Pinpoint the cell where the given text exists, returning its (X, Y) midpoint coordinate. 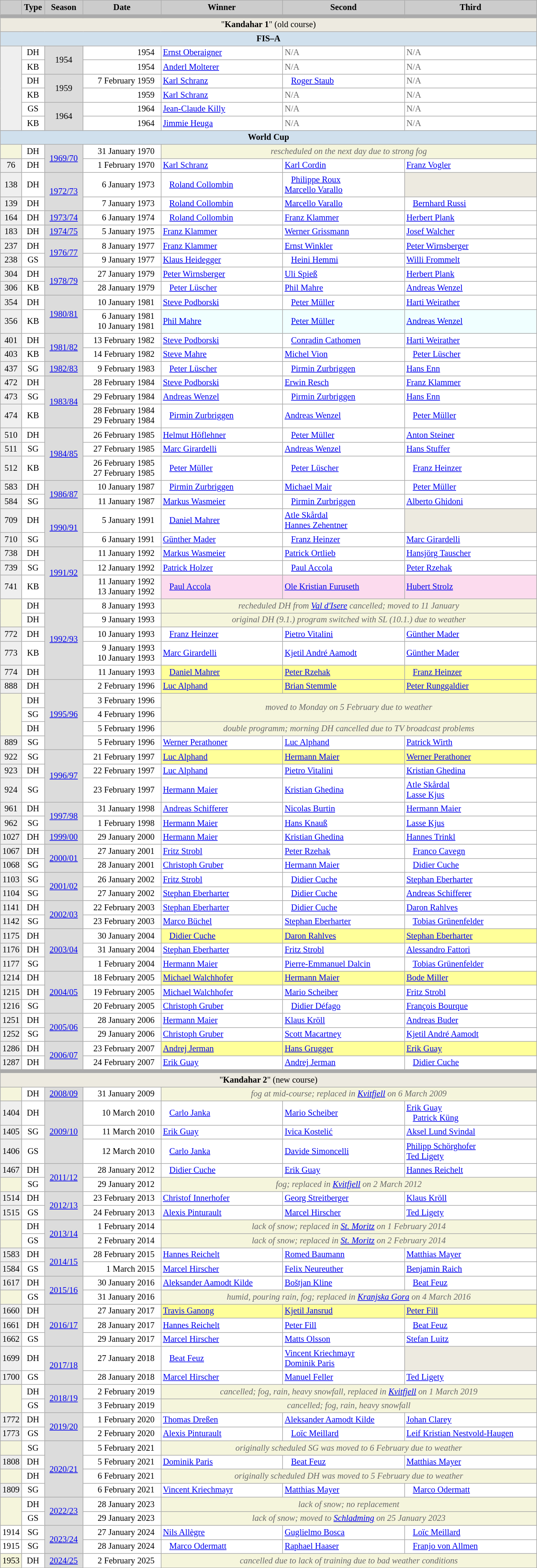
1990/91 (63, 528)
923 (11, 771)
21 February 1997 (122, 757)
11 March 2010 (122, 1132)
28 January 2012 (122, 1170)
7 January 1973 (122, 204)
306 (11, 288)
Patrick Ortlieb (343, 553)
Peter Runggaldier (471, 686)
26 February 1985 (122, 435)
Hans Knauß (343, 823)
28 January 2006 (122, 1020)
1216 (11, 1006)
Felix Neureuther (343, 1269)
Alessandro Fattori (471, 950)
Dominik Paris (222, 1462)
Date (122, 8)
Philippe Roux Marcello Varallo (343, 184)
304 (11, 274)
31 January 2004 (122, 950)
28 February 1984 29 February 1984 (122, 416)
1406 (11, 1151)
2023/24 (63, 1539)
11 January 1992 (122, 553)
4 February 1996 (122, 715)
27 February 1985 (122, 449)
François Bourque (471, 1006)
"Kandahar 2" (new course) (269, 1079)
Michael Mair (343, 487)
437 (11, 369)
10 January 1981 (122, 302)
2 February 2025 (122, 1560)
Andreas Buder (471, 1020)
5 January 1975 (122, 232)
29 January 2012 (122, 1184)
1980/81 (63, 314)
Vincent Kriechmayr Dominik Paris (343, 1358)
Bode Miller (471, 978)
double programm; morning DH cancelled due to TV broadcast problems (349, 728)
237 (11, 246)
humid, pouring rain, fog; replaced in Kranjska Gora on 4 March 2016 (349, 1297)
Jean-Claude Killy (222, 109)
1068 (11, 865)
23 February 2007 (122, 1048)
31 January 2009 (122, 1094)
Karl Cordin (343, 165)
6 January 1974 (122, 217)
511 (11, 449)
2015/16 (63, 1290)
512 (11, 468)
18 February 2005 (122, 978)
28 February 1984 (122, 383)
lack of snow; replaced in St. Moritz on 2 February 2014 (349, 1241)
Patrick Wirth (471, 742)
889 (11, 742)
772 (11, 634)
2022/23 (63, 1511)
2 February 2014 (122, 1241)
19 February 2005 (122, 992)
Anton Steiner (471, 435)
922 (11, 757)
Anderl Molterer (222, 67)
1700 (11, 1377)
Alberto Ghidoni (471, 501)
"Kandahar 1" (old course) (269, 24)
11 January 1992 13 January 1992 (122, 587)
2014/15 (63, 1262)
739 (11, 568)
cancelled; fog, rain, heavy snowfall (349, 1406)
originally scheduled DH was moved to 5 February due to weather (349, 1476)
Nils Allègre (222, 1532)
1996/97 (63, 775)
1974/75 (63, 232)
2000/01 (63, 858)
961 (11, 809)
1514 (11, 1198)
Atle Skårdal Lasse Kjus (471, 790)
26 January 2002 (122, 879)
1142 (11, 922)
FIS–A (269, 39)
originally scheduled SG was moved to 6 February due to weather (349, 1448)
1 February 2014 (122, 1227)
Kjetil Jansrud (343, 1311)
Erwin Resch (343, 383)
Ernst Winkler (343, 246)
1999/00 (63, 837)
774 (11, 672)
Hans Grugger (343, 1048)
31 January 2016 (122, 1297)
24 February 2007 (122, 1063)
9 January 1993 (122, 620)
1103 (11, 879)
30 January 2004 (122, 936)
1 February 2020 (122, 1419)
10 March 2010 (122, 1113)
Scott Macartney (343, 1034)
12 March 2010 (122, 1151)
Pierre-Emmanuel Dalcin (343, 964)
2019/20 (63, 1427)
27 January 1979 (122, 274)
1467 (11, 1170)
fog; replaced in Kvitfjell on 2 March 2012 (349, 1184)
1983/84 (63, 401)
Leif Kristian Nestvold-Haugen (471, 1434)
Roger Staub (343, 81)
29 January 2023 (122, 1518)
28 January 2024 (122, 1546)
Thomas Dreßen (222, 1419)
Benjamin Raich (471, 1269)
1141 (11, 908)
13 February 1982 (122, 340)
Brian Stemmle (343, 686)
1405 (11, 1132)
2018/19 (63, 1399)
26 February 1985 27 February 1985 (122, 468)
29 January 2017 (122, 1339)
1973/74 (63, 217)
1287 (11, 1063)
Second (343, 8)
Ernst Oberaigner (222, 53)
23 February 2003 (122, 922)
1 February 2004 (122, 964)
Erik Guay Patrick Küng (471, 1113)
27 January 2001 (122, 851)
8 January 1977 (122, 246)
1808 (11, 1462)
Didier Défago (343, 1006)
Uli Spieß (343, 274)
29 February 1984 (122, 397)
1995/96 (63, 715)
6 January 1981 10 January 1981 (122, 321)
10 January 1987 (122, 487)
138 (11, 184)
World Cup (269, 137)
3 February 2019 (122, 1406)
31 January 1998 (122, 809)
888 (11, 686)
Atle Skårdal Hannes Zehentner (343, 520)
2004/05 (63, 992)
1215 (11, 992)
1027 (11, 837)
5 January 1991 (122, 520)
1773 (11, 1434)
472 (11, 383)
2005/06 (63, 1028)
1660 (11, 1311)
2017/18 (63, 1366)
2003/04 (63, 950)
1992/93 (63, 639)
Franco Cavegn (471, 851)
1584 (11, 1269)
moved to Monday on 5 February due to weather (349, 707)
Winner (222, 8)
cancelled; fog, rain, heavy snowfall, replaced in Kvitfjell on 1 March 2019 (349, 1391)
Romed Baumann (343, 1255)
Patrick Holzer (222, 568)
183 (11, 232)
6 January 1991 (122, 540)
28 January 2018 (122, 1377)
510 (11, 435)
1772 (11, 1419)
Josef Walcher (471, 232)
Klaus Heidegger (222, 260)
354 (11, 302)
11 January 1993 (122, 672)
lack of snow; replaced in St. Moritz on 1 February 2014 (349, 1227)
Hannes Trinkl (471, 837)
Stefan Luitz (471, 1339)
Franz Vogler (471, 165)
Johan Clarey (471, 1419)
9 January 1977 (122, 260)
403 (11, 354)
1976/77 (63, 253)
1177 (11, 964)
Heini Hemmi (343, 260)
584 (11, 501)
Matts Olsson (343, 1339)
Steve Mahre (222, 354)
2002/03 (63, 915)
401 (11, 340)
1214 (11, 978)
1515 (11, 1212)
Third (471, 8)
14 February 1982 (122, 354)
1997/98 (63, 816)
356 (11, 321)
773 (11, 653)
Ole Kristian Furuseth (343, 587)
2011/12 (63, 1177)
Nicolas Burtin (343, 809)
Marcello Varallo (343, 204)
474 (11, 416)
28 January 1979 (122, 288)
2001/02 (63, 886)
1981/82 (63, 347)
1 February 1970 (122, 165)
139 (11, 204)
1104 (11, 894)
Ivica Kostelić (343, 1132)
583 (11, 487)
27 January 2024 (122, 1532)
1404 (11, 1113)
Conradin Cathomen (343, 340)
1982/83 (63, 369)
Lasse Kjus (471, 823)
76 (11, 165)
Hans Stuffer (471, 449)
2016/17 (63, 1325)
lack of snow; no replacement (349, 1504)
30 January 2016 (122, 1283)
6 January 1973 (122, 184)
fog at mid-course; replaced in Kvitfjell on 6 March 2009 (349, 1094)
Marco Büchel (222, 922)
11 January 1987 (122, 501)
741 (11, 587)
1067 (11, 851)
Davide Simoncelli (343, 1151)
28 January 2017 (122, 1325)
1978/79 (63, 281)
Type (33, 8)
738 (11, 553)
1252 (11, 1034)
Travis Ganong (222, 1311)
cancelled due to lack of training due to bad weather conditions (349, 1560)
29 January 2006 (122, 1034)
2012/13 (63, 1205)
1969/70 (63, 159)
Georg Streitberger (343, 1198)
28 February 2015 (122, 1255)
12 January 1992 (122, 568)
29 January 2000 (122, 837)
1617 (11, 1283)
164 (11, 217)
1809 (11, 1490)
924 (11, 790)
Aksel Lund Svindal (471, 1132)
2008/09 (63, 1094)
Hubert Strolz (471, 587)
709 (11, 520)
Philipp Schörghofer Ted Ligety (471, 1151)
1175 (11, 936)
10 January 1993 (122, 634)
Guglielmo Bosca (343, 1532)
Jimmie Heuga (222, 123)
20 February 2005 (122, 1006)
2 February 1996 (122, 686)
Hansjörg Tauscher (471, 553)
original DH (9.1.) program switched with SL (10.1.) due to weather (349, 620)
9 February 1983 (122, 369)
rescheduled on the next day due to strong fog (349, 151)
28 January 2023 (122, 1504)
1286 (11, 1048)
2006/07 (63, 1056)
1915 (11, 1546)
3 February 1996 (122, 700)
962 (11, 823)
Franjo von Allmen (471, 1546)
Willi Frommelt (471, 260)
22 February 2003 (122, 908)
lack of snow; moved to Schladming on 25 January 2023 (349, 1518)
1 February 1998 (122, 823)
1984/85 (63, 454)
27 January 2017 (122, 1311)
710 (11, 540)
Manuel Feller (343, 1377)
1972/73 (63, 192)
1662 (11, 1339)
1986/87 (63, 494)
Christof Innerhofer (222, 1198)
473 (11, 397)
1661 (11, 1325)
2 February 2019 (122, 1391)
22 February 1997 (122, 771)
2020/21 (63, 1469)
2024/25 (63, 1560)
Werner Grissmann (343, 232)
recheduled DH from Val d'Isere cancelled; moved to 11 January (349, 606)
1176 (11, 950)
238 (11, 260)
1251 (11, 1020)
Michel Vion (343, 354)
9 January 1993 10 January 1993 (122, 653)
23 February 1997 (122, 790)
2009/10 (63, 1132)
27 January 2018 (122, 1358)
Bernhard Russi (471, 204)
23 February 2013 (122, 1198)
1583 (11, 1255)
1991/92 (63, 573)
28 January 2001 (122, 865)
8 January 1993 (122, 606)
24 February 2013 (122, 1212)
Season (63, 8)
1914 (11, 1532)
Boštjan Kline (343, 1283)
1699 (11, 1358)
7 February 1959 (122, 81)
27 January 2002 (122, 894)
Helmut Höflehner (222, 435)
Raphael Haaser (343, 1546)
2 February 2020 (122, 1434)
31 January 1970 (122, 151)
2013/14 (63, 1234)
Vincent Kriechmayr (222, 1490)
1 March 2015 (122, 1269)
1953 (11, 1560)
